Find where the given text appears and provide that cell's center as [x, y] coordinate. 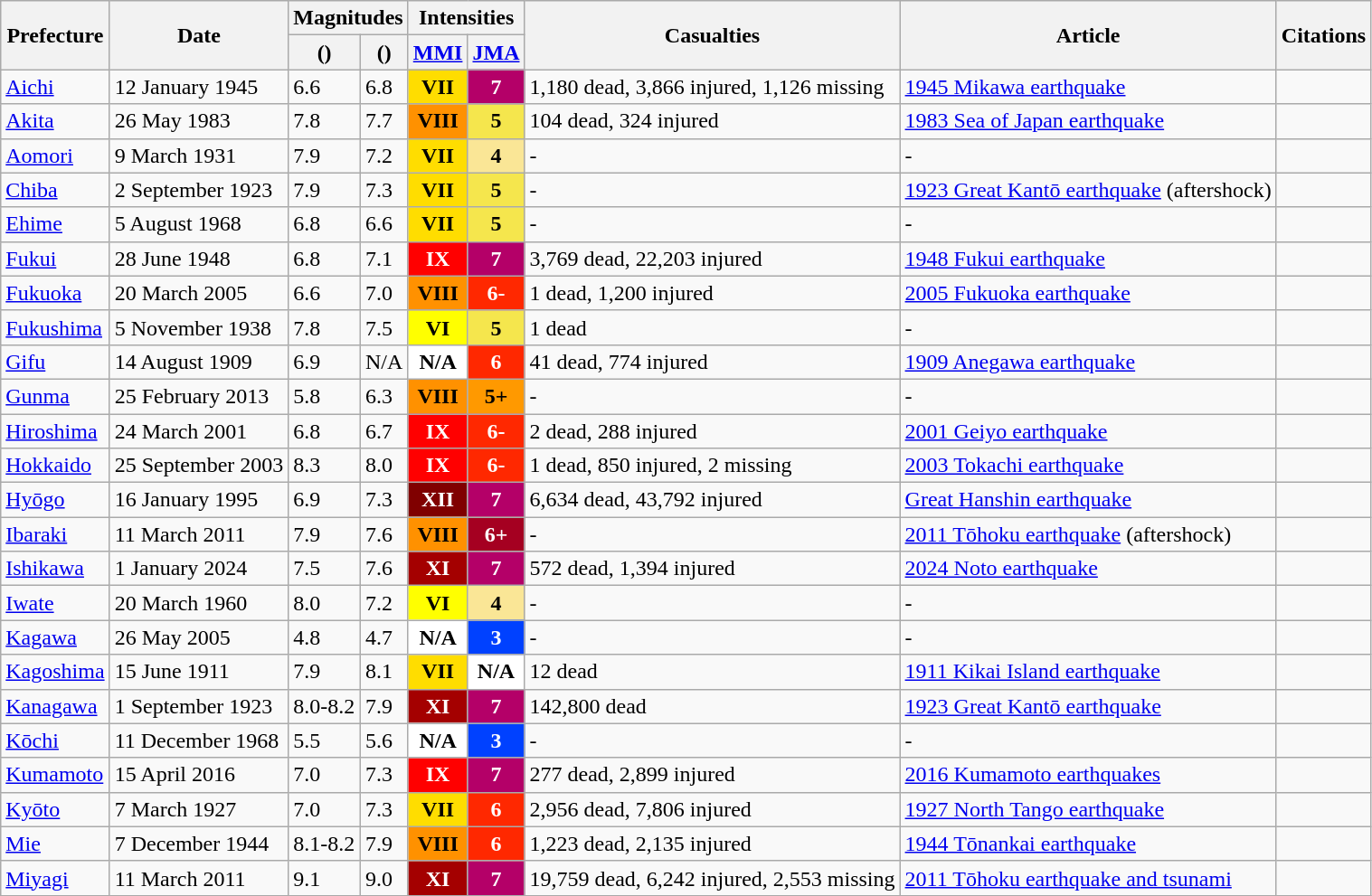
1909 Anegawa earthquake [1088, 362]
2 September 1923 [199, 190]
6.7 [383, 431]
7 December 1944 [199, 844]
6,634 dead, 43,792 injured [713, 500]
Great Hanshin earthquake [1088, 500]
Casualties [713, 35]
5.6 [383, 740]
14 August 1909 [199, 362]
7.1 [383, 259]
15 June 1911 [199, 672]
Ibaraki [55, 534]
9.0 [383, 878]
Gifu [55, 362]
Miyagi [55, 878]
Akita [55, 121]
5.5 [325, 740]
1923 Great Kantō earthquake (aftershock) [1088, 190]
11 December 1968 [199, 740]
1 September 1923 [199, 706]
2011 Tōhoku earthquake (aftershock) [1088, 534]
Kyōto [55, 809]
Kōchi [55, 740]
4.8 [325, 637]
1 dead, 1,200 injured [713, 293]
20 March 2005 [199, 293]
15 April 2016 [199, 775]
24 March 2001 [199, 431]
1944 Tōnankai earthquake [1088, 844]
9 March 1931 [199, 156]
2011 Tōhoku earthquake and tsunami [1088, 878]
9.1 [325, 878]
20 March 1960 [199, 603]
1948 Fukui earthquake [1088, 259]
XII [438, 500]
Kanagawa [55, 706]
Aichi [55, 87]
Fukui [55, 259]
Hokkaido [55, 466]
12 January 1945 [199, 87]
Article [1088, 35]
Intensities [467, 18]
Prefecture [55, 35]
5+ [496, 396]
Magnitudes [348, 18]
41 dead, 774 injured [713, 362]
2001 Geiyo earthquake [1088, 431]
1911 Kikai Island earthquake [1088, 672]
104 dead, 324 injured [713, 121]
28 June 1948 [199, 259]
JMA [496, 52]
Hiroshima [55, 431]
Kumamoto [55, 775]
8.1 [383, 672]
16 January 1995 [199, 500]
12 dead [713, 672]
26 May 1983 [199, 121]
277 dead, 2,899 injured [713, 775]
5 November 1938 [199, 327]
1983 Sea of Japan earthquake [1088, 121]
Aomori [55, 156]
2 dead, 288 injured [713, 431]
2003 Tokachi earthquake [1088, 466]
Hyōgo [55, 500]
MMI [438, 52]
26 May 2005 [199, 637]
4.7 [383, 637]
Gunma [55, 396]
142,800 dead [713, 706]
Chiba [55, 190]
1,180 dead, 3,866 injured, 1,126 missing [713, 87]
25 February 2013 [199, 396]
1927 North Tango earthquake [1088, 809]
8.1-8.2 [325, 844]
8.3 [325, 466]
25 September 2003 [199, 466]
19,759 dead, 6,242 injured, 2,553 missing [713, 878]
1 dead [713, 327]
Fukushima [55, 327]
1 January 2024 [199, 569]
Kagoshima [55, 672]
6+ [496, 534]
5 August 1968 [199, 224]
2024 Noto earthquake [1088, 569]
Ehime [55, 224]
1945 Mikawa earthquake [1088, 87]
7 March 1927 [199, 809]
1923 Great Kantō earthquake [1088, 706]
Date [199, 35]
1,223 dead, 2,135 injured [713, 844]
Citations [1323, 35]
Fukuoka [55, 293]
2016 Kumamoto earthquakes [1088, 775]
6.3 [383, 396]
2005 Fukuoka earthquake [1088, 293]
3,769 dead, 22,203 injured [713, 259]
1 dead, 850 injured, 2 missing [713, 466]
7.7 [383, 121]
5.8 [325, 396]
Iwate [55, 603]
Mie [55, 844]
2,956 dead, 7,806 injured [713, 809]
572 dead, 1,394 injured [713, 569]
Kagawa [55, 637]
Ishikawa [55, 569]
8.0-8.2 [325, 706]
